Return the [X, Y] coordinate for the center point of the cell that contains the specified text.  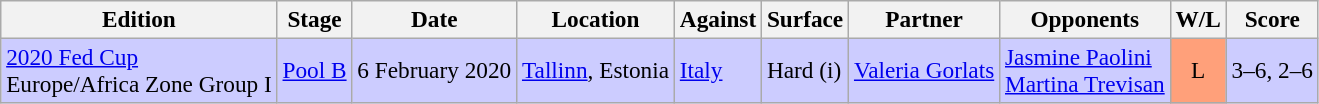
Surface [806, 19]
Italy [718, 70]
Valeria Gorlats [924, 70]
Date [434, 19]
Score [1272, 19]
6 February 2020 [434, 70]
3–6, 2–6 [1272, 70]
Hard (i) [806, 70]
Against [718, 19]
L [1198, 70]
Pool B [314, 70]
W/L [1198, 19]
Jasmine Paolini Martina Trevisan [1085, 70]
Opponents [1085, 19]
Stage [314, 19]
Tallinn, Estonia [596, 70]
Location [596, 19]
2020 Fed Cup Europe/Africa Zone Group I [139, 70]
Edition [139, 19]
Partner [924, 19]
